Provide the (X, Y) coordinate of the cell's center where the given text is located.  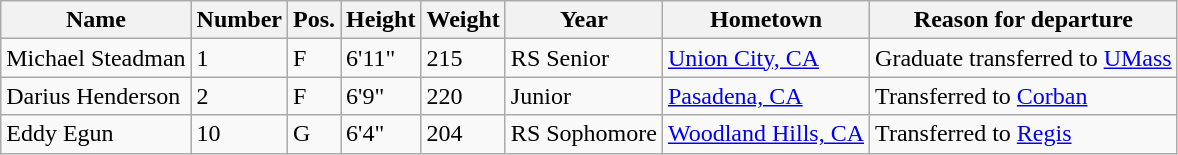
Graduate transferred to UMass (1024, 58)
6'4" (381, 134)
Height (381, 20)
Union City, CA (766, 58)
Woodland Hills, CA (766, 134)
215 (463, 58)
6'11" (381, 58)
RS Sophomore (584, 134)
204 (463, 134)
220 (463, 96)
Transferred to Corban (1024, 96)
Junior (584, 96)
G (314, 134)
Year (584, 20)
6'9" (381, 96)
Michael Steadman (96, 58)
Pasadena, CA (766, 96)
2 (239, 96)
Hometown (766, 20)
Number (239, 20)
Name (96, 20)
1 (239, 58)
Darius Henderson (96, 96)
Reason for departure (1024, 20)
Eddy Egun (96, 134)
Weight (463, 20)
Pos. (314, 20)
Transferred to Regis (1024, 134)
RS Senior (584, 58)
10 (239, 134)
